Output the (x, y) coordinate of the center of the cell containing the given text.  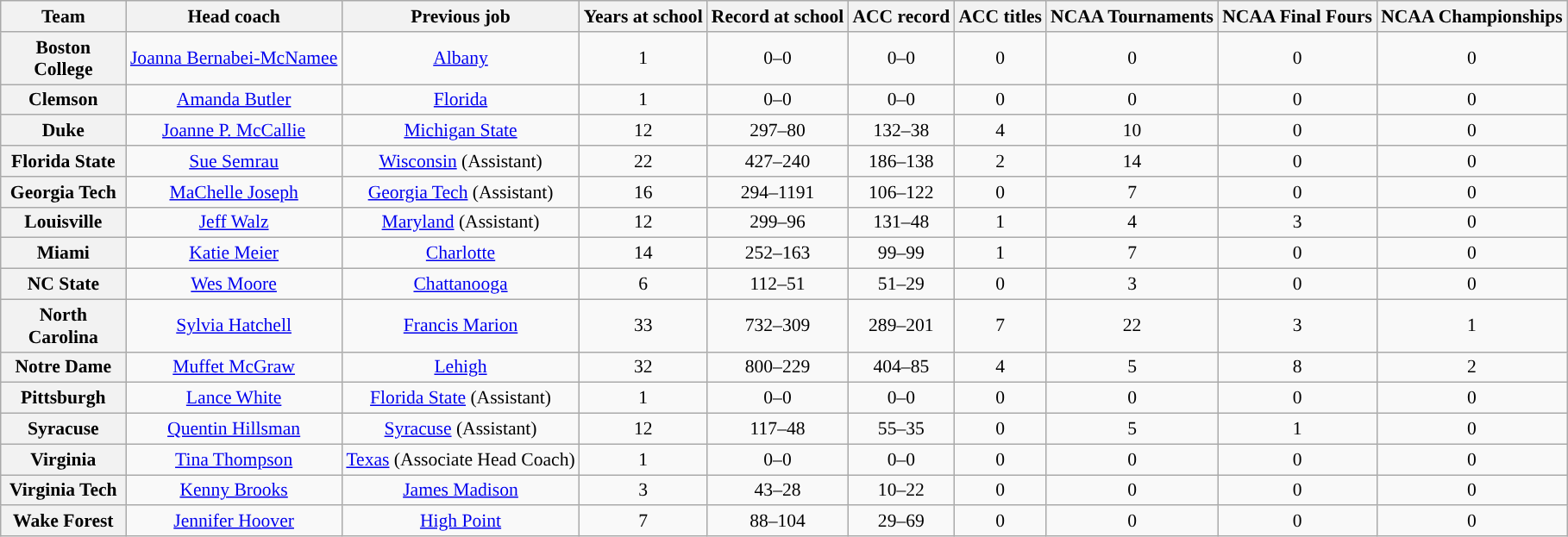
Louisville (64, 222)
33 (643, 326)
43–28 (778, 490)
Team (64, 16)
16 (643, 192)
Florida State (64, 161)
106–122 (900, 192)
Miami (64, 253)
Years at school (643, 16)
Joanne P. McCallie (234, 131)
NCAA Championships (1471, 16)
Virginia Tech (64, 490)
Chattanooga (461, 284)
132–38 (900, 131)
Previous job (461, 16)
Wake Forest (64, 521)
Clemson (64, 100)
Francis Marion (461, 326)
North Carolina (64, 326)
289–201 (900, 326)
NC State (64, 284)
404–85 (900, 367)
Syracuse (64, 429)
186–138 (900, 161)
Kenny Brooks (234, 490)
James Madison (461, 490)
29–69 (900, 521)
Florida State (Assistant) (461, 398)
Sue Semrau (234, 161)
8 (1297, 367)
ACC record (900, 16)
Notre Dame (64, 367)
117–48 (778, 429)
112–51 (778, 284)
Sylvia Hatchell (234, 326)
32 (643, 367)
Michigan State (461, 131)
427–240 (778, 161)
Georgia Tech (64, 192)
800–229 (778, 367)
297–80 (778, 131)
Virginia (64, 459)
Charlotte (461, 253)
Duke (64, 131)
Record at school (778, 16)
99–99 (900, 253)
Head coach (234, 16)
High Point (461, 521)
Joanna Bernabei-McNamee (234, 59)
NCAA Tournaments (1132, 16)
10–22 (900, 490)
Quentin Hillsman (234, 429)
51–29 (900, 284)
252–163 (778, 253)
ACC titles (1000, 16)
732–309 (778, 326)
Pittsburgh (64, 398)
Wisconsin (Assistant) (461, 161)
Lance White (234, 398)
Wes Moore (234, 284)
55–35 (900, 429)
Katie Meier (234, 253)
Texas (Associate Head Coach) (461, 459)
Florida (461, 100)
Muffet McGraw (234, 367)
Jeff Walz (234, 222)
Boston College (64, 59)
6 (643, 284)
Jennifer Hoover (234, 521)
Lehigh (461, 367)
Maryland (Assistant) (461, 222)
Albany (461, 59)
Syracuse (Assistant) (461, 429)
MaChelle Joseph (234, 192)
88–104 (778, 521)
Georgia Tech (Assistant) (461, 192)
NCAA Final Fours (1297, 16)
294–1191 (778, 192)
10 (1132, 131)
Tina Thompson (234, 459)
299–96 (778, 222)
131–48 (900, 222)
Amanda Butler (234, 100)
